Find where the given text appears and provide that cell's center as [x, y] coordinate. 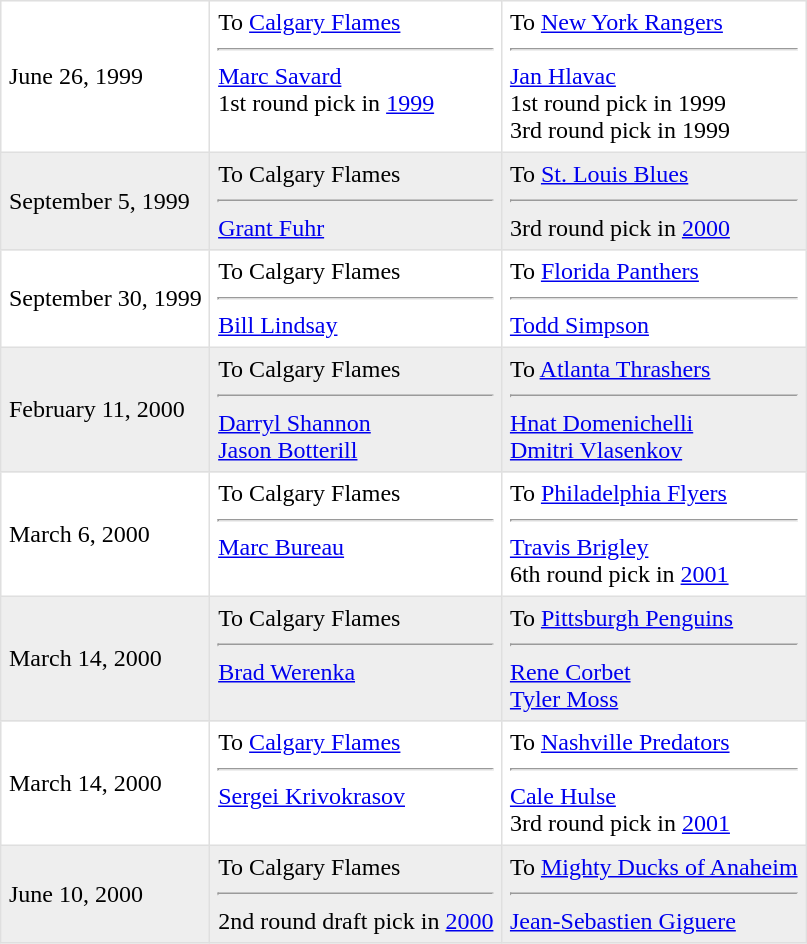
June 26, 1999 [106, 77]
To Nashville Predators Cale Hulse3rd round pick in 2001 [654, 783]
To Calgary Flames Brad Werenka [356, 658]
To Pittsburgh Penguins Rene CorbetTyler Moss [654, 658]
To Calgary Flames Sergei Krivokrasov [356, 783]
To Calgary Flames Grant Fuhr [356, 201]
To Philadelphia Flyers Travis Brigley6th round pick in 2001 [654, 534]
To Calgary Flames Marc Bureau [356, 534]
To Calgary Flames Darryl ShannonJason Botterill [356, 409]
September 5, 1999 [106, 201]
To Calgary Flames 2nd round draft pick in 2000 [356, 894]
To Calgary Flames Marc Savard1st round pick in 1999 [356, 77]
February 11, 2000 [106, 409]
June 10, 2000 [106, 894]
To New York Rangers Jan Hlavac1st round pick in 19993rd round pick in 1999 [654, 77]
To St. Louis Blues 3rd round pick in 2000 [654, 201]
March 6, 2000 [106, 534]
September 30, 1999 [106, 299]
To Florida Panthers Todd Simpson [654, 299]
To Atlanta Thrashers Hnat DomenichelliDmitri Vlasenkov [654, 409]
To Calgary Flames Bill Lindsay [356, 299]
To Mighty Ducks of Anaheim Jean-Sebastien Giguere [654, 894]
